Return (x, y) of the center of cell containing provided text 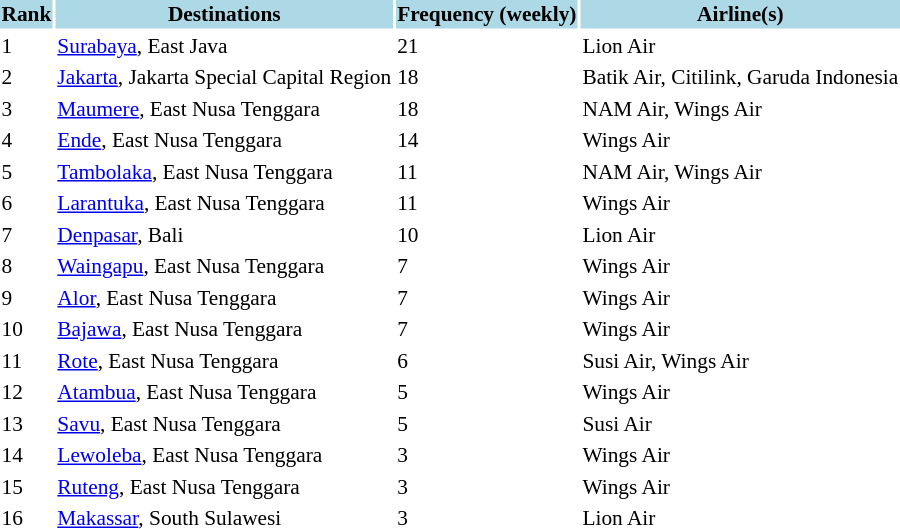
Waingapu, East Nusa Tenggara (224, 266)
Bajawa, East Nusa Tenggara (224, 329)
Lewoleba, East Nusa Tenggara (224, 455)
Denpasar, Bali (224, 234)
Ruteng, East Nusa Tenggara (224, 486)
Susi Air, Wings Air (740, 360)
Surabaya, East Java (224, 46)
9 (26, 298)
Savu, East Nusa Tenggara (224, 424)
Airline(s) (740, 14)
4 (26, 140)
15 (26, 486)
Destinations (224, 14)
Ende, East Nusa Tenggara (224, 140)
1 (26, 46)
Frequency (weekly) (487, 14)
13 (26, 424)
Rank (26, 14)
Susi Air (740, 424)
Atambua, East Nusa Tenggara (224, 392)
12 (26, 392)
Tambolaka, East Nusa Tenggara (224, 172)
Alor, East Nusa Tenggara (224, 298)
Larantuka, East Nusa Tenggara (224, 203)
2 (26, 77)
Jakarta, Jakarta Special Capital Region (224, 77)
Rote, East Nusa Tenggara (224, 360)
8 (26, 266)
Batik Air, Citilink, Garuda Indonesia (740, 77)
Maumere, East Nusa Tenggara (224, 108)
21 (487, 46)
